Pinpoint the cell where the given text exists, returning its (X, Y) midpoint coordinate. 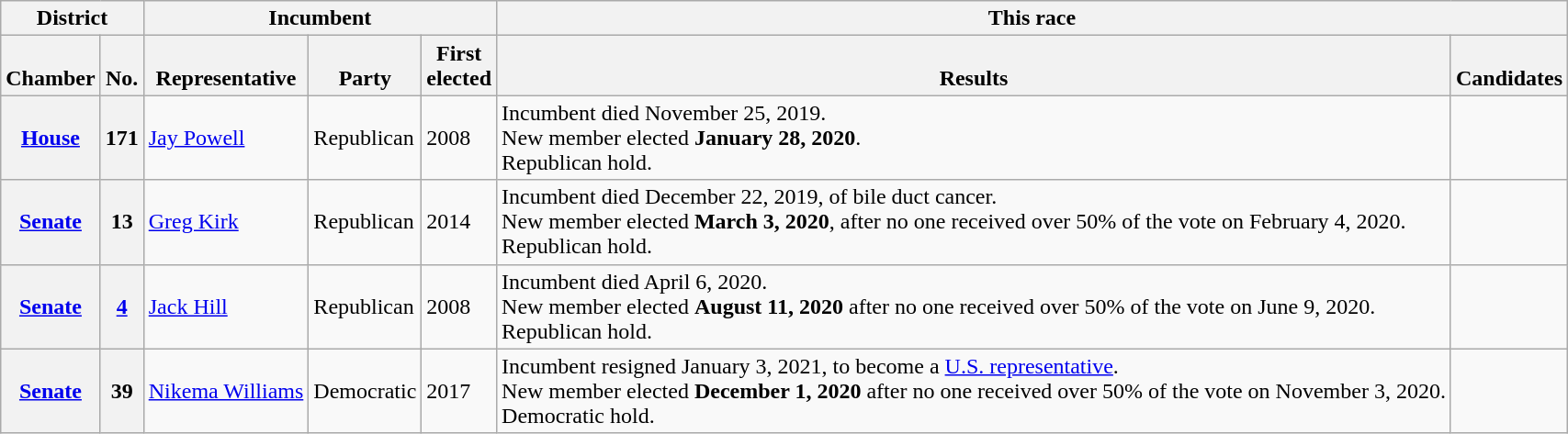
2014 (459, 222)
Democratic (366, 391)
No. (121, 66)
House (51, 138)
4 (121, 306)
Incumbent died November 25, 2019.New member elected January 28, 2020.Republican hold. (974, 138)
39 (121, 391)
171 (121, 138)
2017 (459, 391)
Incumbent died April 6, 2020.New member elected August 11, 2020 after no one received over 50% of the vote on June 9, 2020.Republican hold. (974, 306)
Party (366, 66)
Nikema Williams (226, 391)
Representative (226, 66)
Firstelected (459, 66)
Jay Powell (226, 138)
Incumbent (320, 18)
District (72, 18)
Candidates (1508, 66)
Jack Hill (226, 306)
13 (121, 222)
Results (974, 66)
Greg Kirk (226, 222)
This race (1032, 18)
Chamber (51, 66)
